For the text-containing cell, return its midpoint in [x, y] coordinate format. 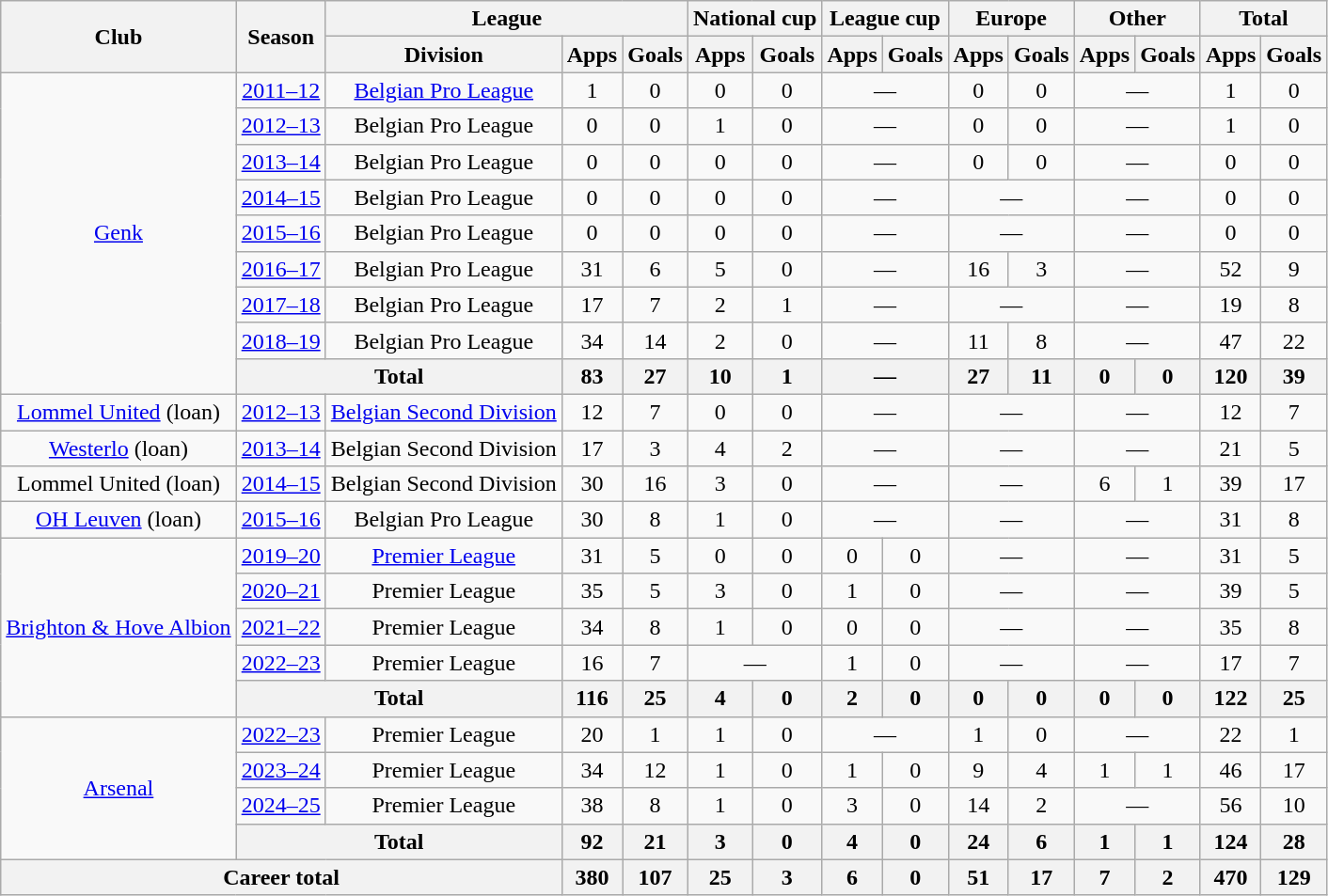
League [506, 19]
Brighton & Hove Albion [119, 627]
20 [592, 734]
Season [280, 37]
116 [592, 699]
2011–12 [280, 90]
2020–21 [280, 591]
Club [119, 37]
League cup [885, 19]
19 [1230, 305]
83 [592, 376]
24 [978, 841]
OH Leuven (loan) [119, 520]
129 [1294, 877]
107 [656, 877]
Europe [1011, 19]
Other [1137, 19]
2017–18 [280, 305]
470 [1230, 877]
Westerlo (loan) [119, 448]
92 [592, 841]
52 [1230, 269]
2024–25 [280, 806]
Arsenal [119, 788]
28 [1294, 841]
47 [1230, 340]
2019–20 [280, 556]
Division [444, 55]
380 [592, 877]
2023–24 [280, 770]
Genk [119, 233]
Career total [282, 877]
120 [1230, 376]
124 [1230, 841]
2016–17 [280, 269]
122 [1230, 699]
2018–19 [280, 340]
2021–22 [280, 627]
51 [978, 877]
56 [1230, 806]
38 [592, 806]
National cup [754, 19]
46 [1230, 770]
